From the cell containing the given text, extract its center point as [X, Y] coordinate. 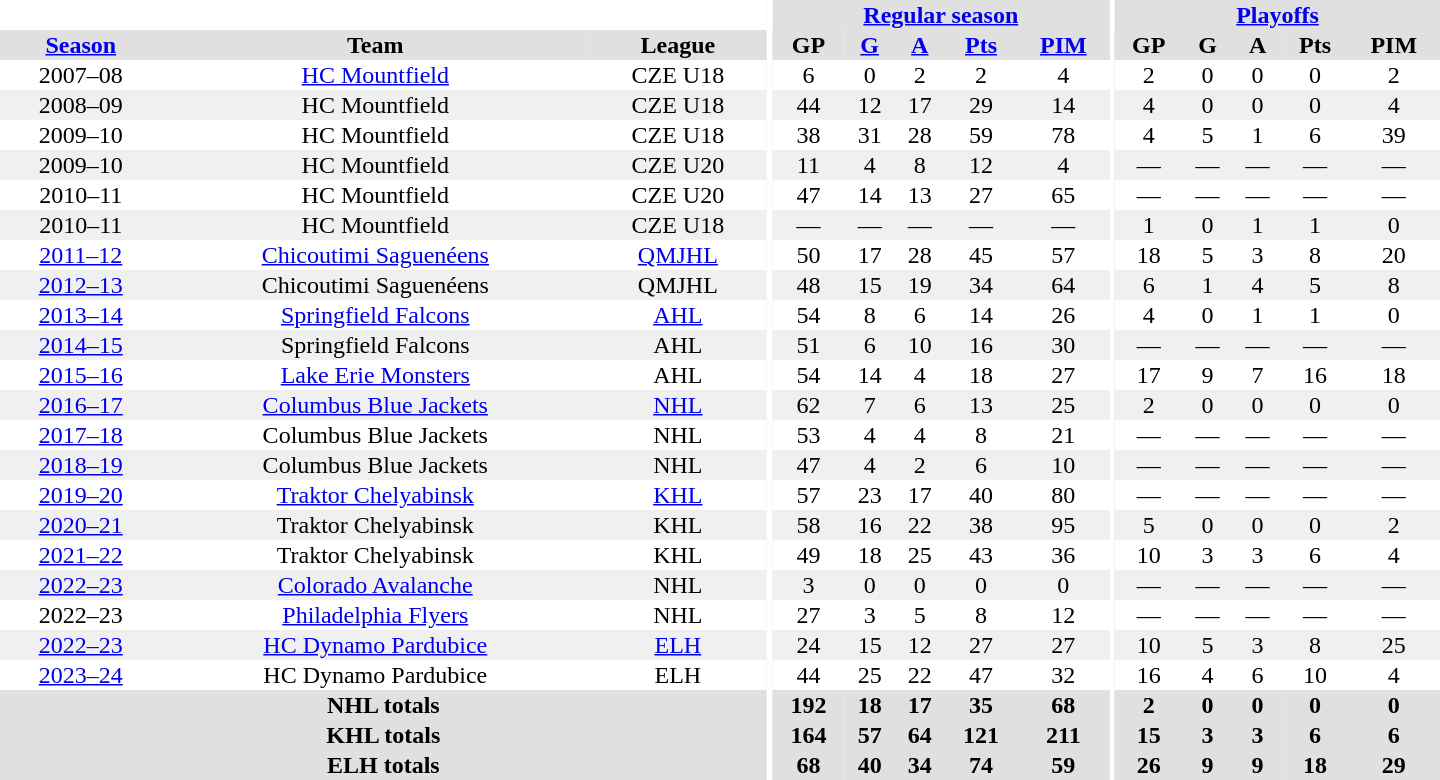
80 [1063, 495]
2008–09 [81, 105]
KHL totals [384, 735]
192 [808, 705]
164 [808, 735]
2020–21 [81, 525]
62 [808, 405]
39 [1394, 135]
Lake Erie Monsters [376, 375]
95 [1063, 525]
65 [1063, 195]
32 [1063, 675]
30 [1063, 345]
21 [1063, 435]
Regular season [940, 15]
2013–14 [81, 315]
League [678, 45]
50 [808, 255]
51 [808, 345]
2018–19 [81, 465]
45 [981, 255]
2011–12 [81, 255]
Team [376, 45]
NHL totals [384, 705]
2023–24 [81, 675]
Season [81, 45]
2016–17 [81, 405]
11 [808, 165]
58 [808, 525]
49 [808, 555]
Playoffs [1278, 15]
35 [981, 705]
53 [808, 435]
211 [1063, 735]
2019–20 [81, 495]
24 [808, 645]
Philadelphia Flyers [376, 615]
2021–22 [81, 555]
2017–18 [81, 435]
20 [1394, 255]
23 [870, 495]
74 [981, 765]
2015–16 [81, 375]
2014–15 [81, 345]
31 [870, 135]
36 [1063, 555]
2007–08 [81, 75]
Colorado Avalanche [376, 585]
2012–13 [81, 285]
78 [1063, 135]
43 [981, 555]
19 [920, 285]
ELH totals [384, 765]
48 [808, 285]
121 [981, 735]
